Scan for the cell matching the given text and deliver its (x, y) coordinate at center. 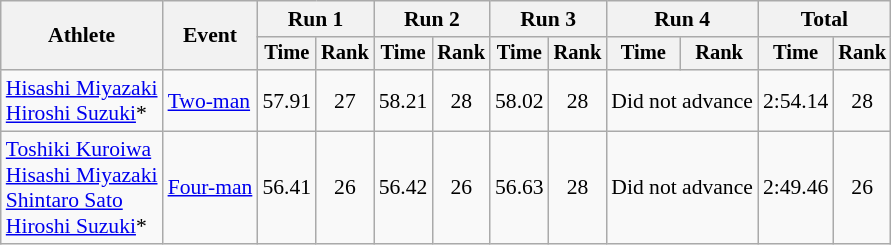
Four-man (210, 188)
56.63 (520, 188)
Toshiki KuroiwaHisashi MiyazakiShintaro SatoHiroshi Suzuki* (82, 188)
Run 2 (432, 19)
Run 1 (315, 19)
Event (210, 36)
58.02 (520, 100)
Run 4 (682, 19)
Total (824, 19)
27 (345, 100)
56.41 (286, 188)
57.91 (286, 100)
Run 3 (548, 19)
58.21 (404, 100)
2:54.14 (796, 100)
Athlete (82, 36)
56.42 (404, 188)
Two-man (210, 100)
2:49.46 (796, 188)
Hisashi MiyazakiHiroshi Suzuki* (82, 100)
